Determine the (X, Y) coordinate at the center of the cell enclosing the given text.  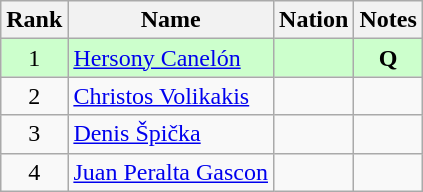
2 (34, 96)
Name (171, 20)
Juan Peralta Gascon (171, 172)
Nation (314, 20)
3 (34, 134)
1 (34, 58)
Christos Volikakis (171, 96)
4 (34, 172)
Hersony Canelón (171, 58)
Q (388, 58)
Rank (34, 20)
Notes (388, 20)
Denis Špička (171, 134)
